Pinpoint the cell where the given text exists, returning its [x, y] midpoint coordinate. 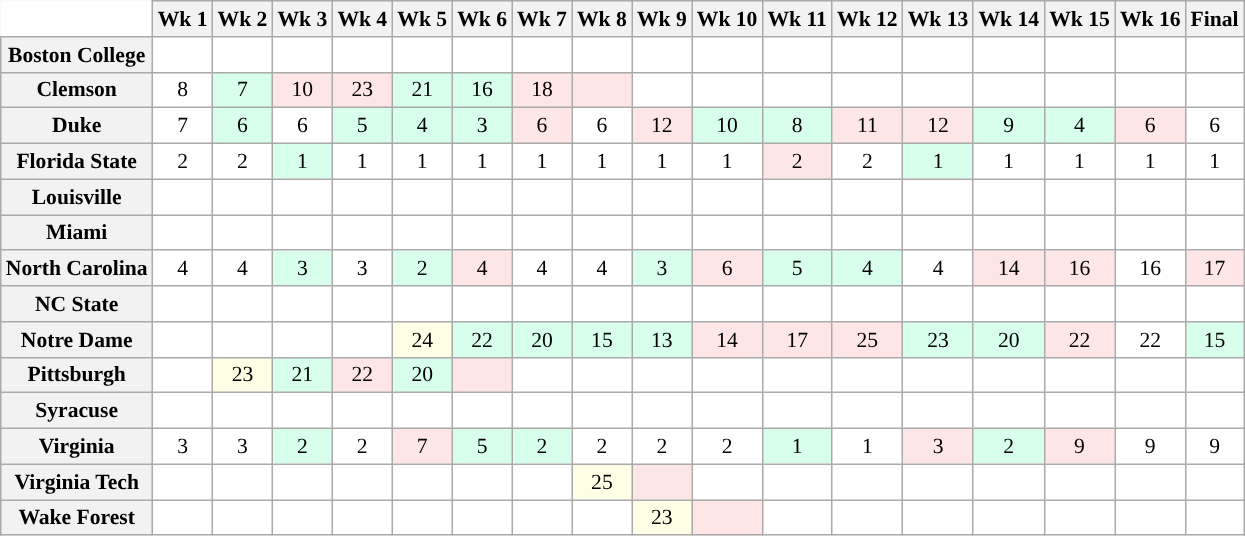
Wk 11 [797, 19]
Wk 15 [1080, 19]
11 [868, 126]
NC State [77, 304]
Wk 5 [422, 19]
13 [662, 340]
Wk 9 [662, 19]
Wk 10 [728, 19]
Florida State [77, 162]
Virginia [77, 447]
18 [542, 90]
Duke [77, 126]
Miami [77, 233]
Virginia Tech [77, 482]
North Carolina [77, 269]
Wk 1 [183, 19]
Wk 3 [302, 19]
Notre Dame [77, 340]
Wk 12 [868, 19]
Wk 6 [482, 19]
24 [422, 340]
Wk 16 [1150, 19]
Wk 14 [1008, 19]
Wk 13 [938, 19]
Boston College [77, 55]
Wk 7 [542, 19]
Wk 4 [362, 19]
Final [1215, 19]
Clemson [77, 90]
Syracuse [77, 411]
Louisville [77, 197]
Wk 2 [243, 19]
Wake Forest [77, 518]
Pittsburgh [77, 375]
Wk 8 [602, 19]
